Pinpoint the cell where the given text exists, returning its (X, Y) midpoint coordinate. 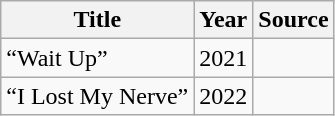
“I Lost My Nerve” (98, 96)
Title (98, 20)
2022 (224, 96)
Year (224, 20)
2021 (224, 58)
“Wait Up” (98, 58)
Source (294, 20)
